Extract the [X, Y] coordinate from the center of the cell holding the provided text.  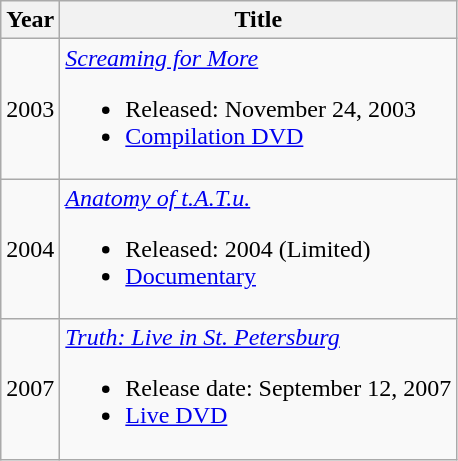
Year [30, 20]
Title [258, 20]
2007 [30, 389]
Anatomy of t.A.T.u.Released: 2004 (Limited)Documentary [258, 249]
2003 [30, 109]
2004 [30, 249]
Truth: Live in St. PetersburgRelease date: September 12, 2007Live DVD [258, 389]
Screaming for MoreReleased: November 24, 2003Compilation DVD [258, 109]
